Extract the (X, Y) coordinate from the center of the cell holding the provided text.  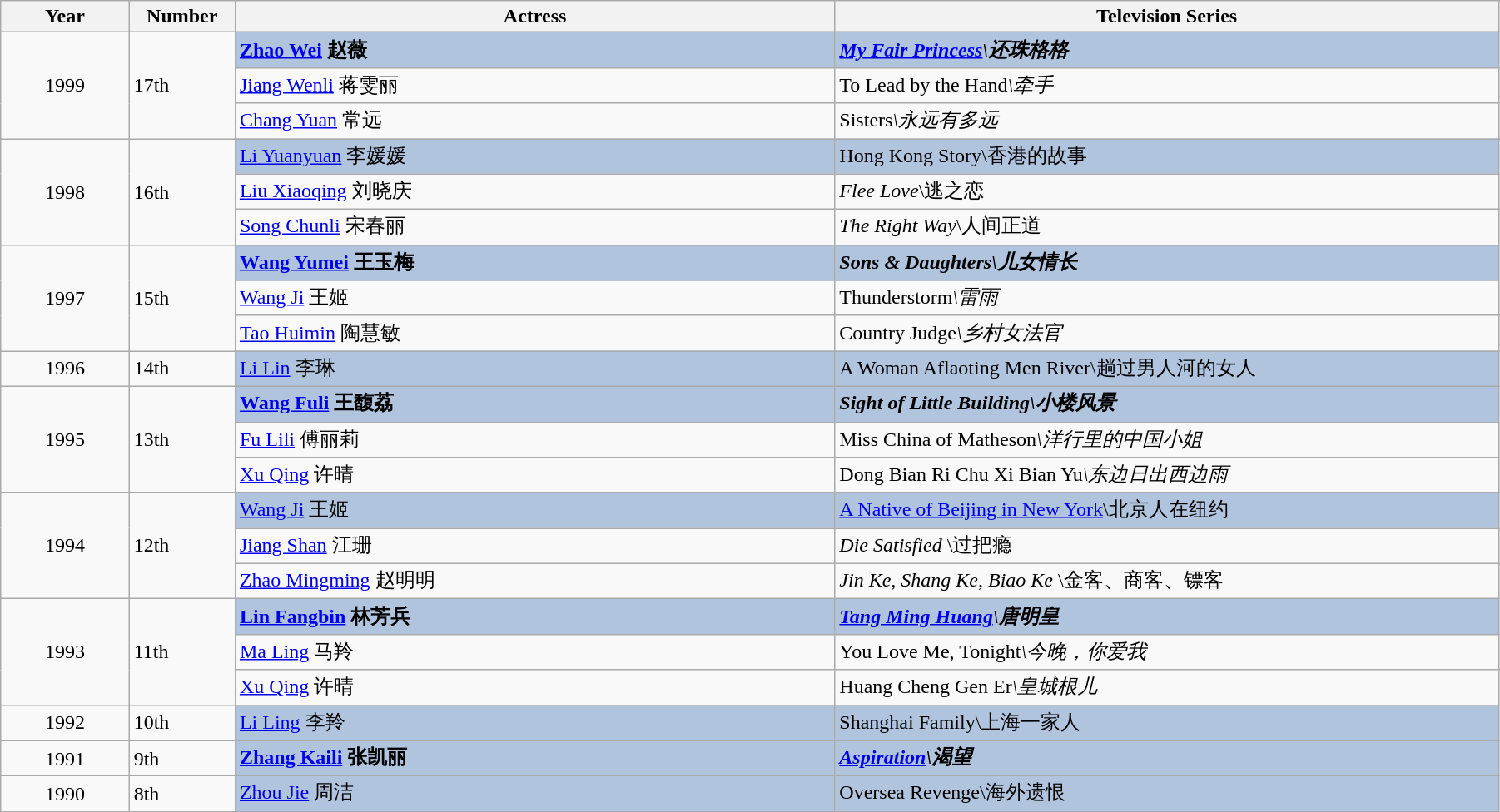
Li Yuanyuan 李媛媛 (534, 156)
1992 (65, 724)
1997 (65, 298)
11th (181, 652)
Fu Lili 傅丽莉 (534, 439)
Song Chunli 宋春丽 (534, 228)
You Love Me, Tonight\今晚，你爱我 (1167, 652)
Zhang Kaili 张凯丽 (534, 759)
15th (181, 298)
Jiang Shan 江珊 (534, 546)
Hong Kong Story\香港的故事 (1167, 156)
17th (181, 86)
Tao Huimin 陶慧敏 (534, 333)
14th (181, 369)
Number (181, 17)
Jin Ke, Shang Ke, Biao Ke \金客、商客、镖客 (1167, 581)
Thunderstorm\雷雨 (1167, 298)
Li Lin 李琳 (534, 369)
Ma Ling 马羚 (534, 652)
Sons & Daughters\儿女情长 (1167, 263)
Chang Yuan 常远 (534, 121)
1995 (65, 439)
1998 (65, 191)
Die Satisfied \过把瘾 (1167, 546)
Wang Yumei 王玉梅 (534, 263)
To Lead by the Hand\牵手 (1167, 85)
Country Judge\乡村女法官 (1167, 333)
1990 (65, 794)
Aspiration\渴望 (1167, 759)
9th (181, 759)
Wang Fuli 王馥荔 (534, 404)
A Native of Beijing in New York\北京人在纽约 (1167, 511)
12th (181, 546)
1994 (65, 546)
Zhou Jie 周洁 (534, 794)
Shanghai Family\上海一家人 (1167, 724)
Television Series (1167, 17)
13th (181, 439)
Oversea Revenge\海外遗恨 (1167, 794)
Dong Bian Ri Chu Xi Bian Yu\东边日出西边雨 (1167, 476)
The Right Way\人间正道 (1167, 228)
Jiang Wenli 蒋雯丽 (534, 85)
1991 (65, 759)
My Fair Princess\还珠格格 (1167, 50)
Sisters\永远有多远 (1167, 121)
16th (181, 191)
A Woman Aflaoting Men River\趟过男人河的女人 (1167, 369)
Li Ling 李羚 (534, 724)
Miss China of Matheson\洋行里的中国小姐 (1167, 439)
Huang Cheng Gen Er\皇城根儿 (1167, 687)
1999 (65, 86)
Tang Ming Huang\唐明皇 (1167, 617)
Sight of Little Building\小楼风景 (1167, 404)
Lin Fangbin 林芳兵 (534, 617)
Flee Love\逃之恋 (1167, 191)
1993 (65, 652)
8th (181, 794)
Liu Xiaoqing 刘晓庆 (534, 191)
Year (65, 17)
1996 (65, 369)
10th (181, 724)
Zhao Wei 赵薇 (534, 50)
Actress (534, 17)
Zhao Mingming 赵明明 (534, 581)
